Return [x, y] of the center of cell containing provided text 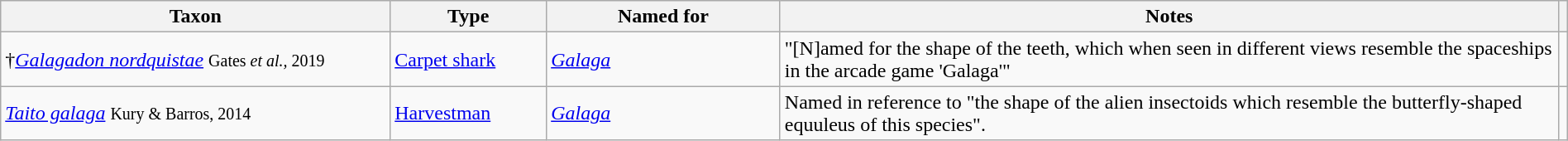
Carpet shark [468, 60]
Named for [663, 17]
Notes [1169, 17]
†Galagadon nordquistae Gates et al., 2019 [195, 60]
Named in reference to "the shape of the alien insectoids which resemble the butterfly-shaped equuleus of this species". [1169, 113]
Taito galaga Kury & Barros, 2014 [195, 113]
Taxon [195, 17]
Type [468, 17]
Harvestman [468, 113]
"[N]amed for the shape of the teeth, which when seen in different views resemble the spaceships in the arcade game 'Galaga'" [1169, 60]
